Output the [X, Y] coordinate of the center of the cell containing the given text.  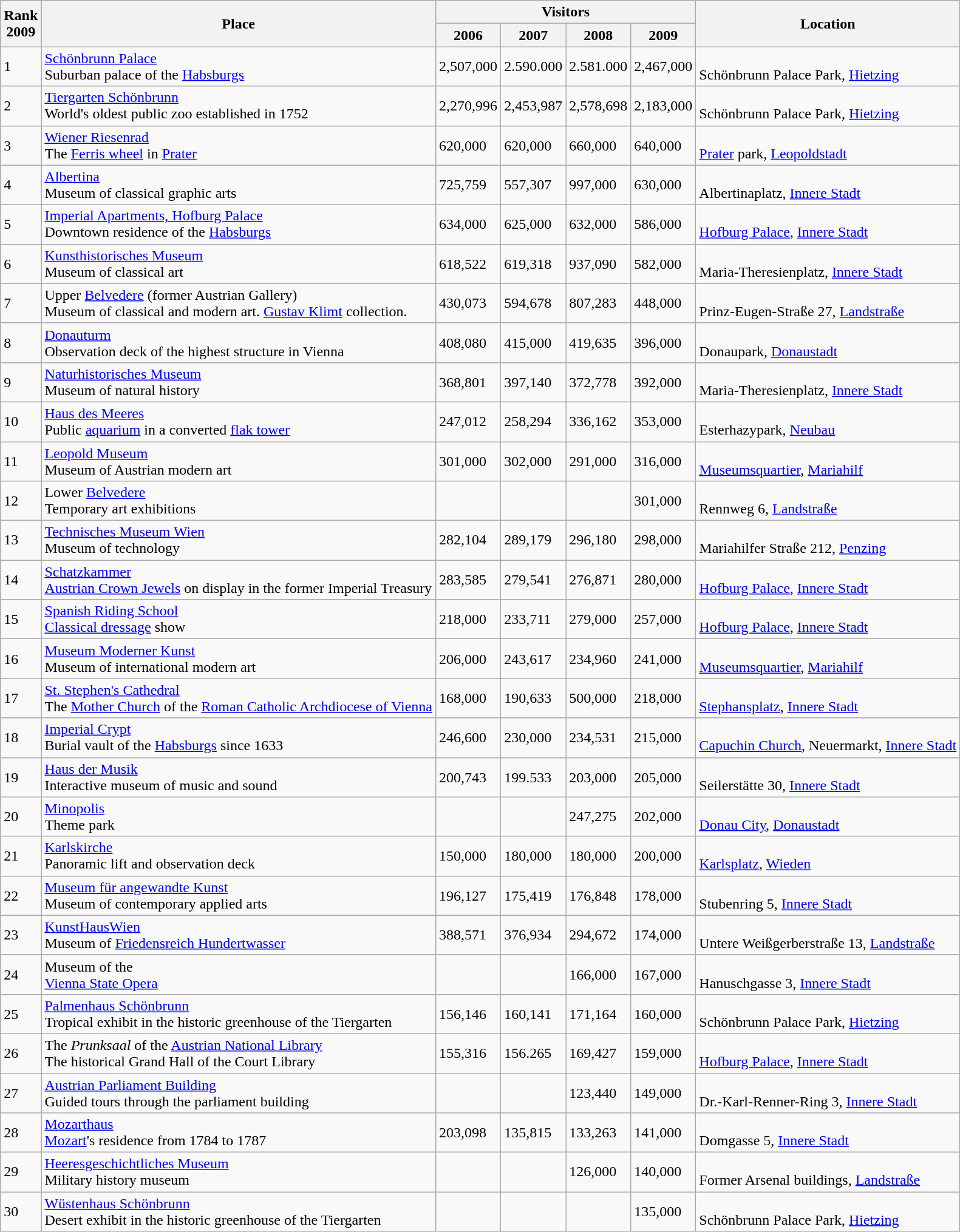
206,000 [469, 659]
176,848 [599, 896]
Haus des MeeresPublic aquarium in a converted flak tower [239, 421]
Technisches Museum WienMuseum of technology [239, 540]
Schönbrunn PalaceSuburban palace of the Habsburgs [239, 67]
21 [21, 856]
215,000 [663, 738]
196,127 [469, 896]
27 [21, 1092]
Former Arsenal buildings, Landstraße [828, 1173]
2,270,996 [469, 106]
302,000 [533, 461]
Imperial Apartments, Hofburg PalaceDowntown residence of the Habsburgs [239, 225]
SchatzkammerAustrian Crown Jewels on display in the former Imperial Treasury [239, 580]
Museum Moderner KunstMuseum of international modern art [239, 659]
Esterhazypark, Neubau [828, 421]
430,073 [469, 303]
2006 [469, 35]
MinopolisTheme park [239, 817]
725,759 [469, 184]
2,183,000 [663, 106]
20 [21, 817]
336,162 [599, 421]
MozarthausMozart's residence from 1784 to 1787 [239, 1132]
Wüstenhaus SchönbrunnDesert exhibit in the historic greenhouse of the Tiergarten [239, 1211]
397,140 [533, 382]
Place [239, 24]
28 [21, 1132]
258,294 [533, 421]
997,000 [599, 184]
9 [21, 382]
18 [21, 738]
582,000 [663, 263]
2,507,000 [469, 67]
135,000 [663, 1211]
241,000 [663, 659]
168,000 [469, 698]
8 [21, 342]
26 [21, 1054]
22 [21, 896]
807,283 [599, 303]
Museum für angewandte KunstMuseum of contemporary applied arts [239, 896]
2009 [663, 35]
Seilerstätte 30, Innere Stadt [828, 777]
Kunsthistorisches MuseumMuseum of classical art [239, 263]
Albertinaplatz, Innere Stadt [828, 184]
Austrian Parliament BuildingGuided tours through the parliament building [239, 1092]
Rank2009 [21, 24]
155,316 [469, 1054]
408,080 [469, 342]
17 [21, 698]
203,000 [599, 777]
178,000 [663, 896]
376,934 [533, 935]
Upper Belvedere (former Austrian Gallery)Museum of classical and modern art. Gustav Klimt collection. [239, 303]
123,440 [599, 1092]
Stephansplatz, Innere Stadt [828, 698]
2,453,987 [533, 106]
133,263 [599, 1132]
Stubenring 5, Innere Stadt [828, 896]
25 [21, 1014]
203,098 [469, 1132]
625,000 [533, 225]
Imperial CryptBurial vault of the Habsburgs since 1633 [239, 738]
Wiener RiesenradThe Ferris wheel in Prater [239, 146]
630,000 [663, 184]
234,960 [599, 659]
388,571 [469, 935]
660,000 [599, 146]
257,000 [663, 619]
23 [21, 935]
175,419 [533, 896]
2,467,000 [663, 67]
29 [21, 1173]
279,000 [599, 619]
6 [21, 263]
640,000 [663, 146]
419,635 [599, 342]
2.590.000 [533, 67]
169,427 [599, 1054]
16 [21, 659]
156.265 [533, 1054]
KarlskirchePanoramic lift and observation deck [239, 856]
171,164 [599, 1014]
160,000 [663, 1014]
233,711 [533, 619]
280,000 [663, 580]
279,541 [533, 580]
415,000 [533, 342]
Location [828, 24]
205,000 [663, 777]
586,000 [663, 225]
Spanish Riding SchoolClassical dressage show [239, 619]
200,000 [663, 856]
298,000 [663, 540]
372,778 [599, 382]
140,000 [663, 1173]
Donau City, Donaustadt [828, 817]
5 [21, 225]
Prater park, Leopoldstadt [828, 146]
166,000 [599, 975]
14 [21, 580]
247,275 [599, 817]
1 [21, 67]
Hanuschgasse 3, Innere Stadt [828, 975]
11 [21, 461]
296,180 [599, 540]
3 [21, 146]
160,141 [533, 1014]
149,000 [663, 1092]
632,000 [599, 225]
392,000 [663, 382]
200,743 [469, 777]
937,090 [599, 263]
Lower BelvedereTemporary art exhibitions [239, 501]
Capuchin Church, Neuermarkt, Innere Stadt [828, 738]
353,000 [663, 421]
DonauturmObservation deck of the highest structure in Vienna [239, 342]
St. Stephen's CathedralThe Mother Church of the Roman Catholic Archdiocese of Vienna [239, 698]
30 [21, 1211]
2,578,698 [599, 106]
2 [21, 106]
150,000 [469, 856]
276,871 [599, 580]
634,000 [469, 225]
594,678 [533, 303]
167,000 [663, 975]
7 [21, 303]
Karlsplatz, Wieden [828, 856]
619,318 [533, 263]
24 [21, 975]
Donaupark, Donaustadt [828, 342]
2007 [533, 35]
10 [21, 421]
500,000 [599, 698]
202,000 [663, 817]
Leopold MuseumMuseum of Austrian modern art [239, 461]
Haus der MusikInteractive museum of music and sound [239, 777]
135,815 [533, 1132]
4 [21, 184]
294,672 [599, 935]
289,179 [533, 540]
234,531 [599, 738]
396,000 [663, 342]
141,000 [663, 1132]
159,000 [663, 1054]
Prinz-Eugen-Straße 27, Landstraße [828, 303]
156,146 [469, 1014]
448,000 [663, 303]
12 [21, 501]
Naturhistorisches MuseumMuseum of natural history [239, 382]
618,522 [469, 263]
Heeresgeschichtliches MuseumMilitary history museum [239, 1173]
174,000 [663, 935]
Mariahilfer Straße 212, Penzing [828, 540]
13 [21, 540]
19 [21, 777]
190,633 [533, 698]
Museum of theVienna State Opera [239, 975]
283,585 [469, 580]
368,801 [469, 382]
Visitors [566, 12]
AlbertinaMuseum of classical graphic arts [239, 184]
243,617 [533, 659]
Dr.-Karl-Renner-Ring 3, Innere Stadt [828, 1092]
282,104 [469, 540]
Domgasse 5, Innere Stadt [828, 1132]
230,000 [533, 738]
Untere Weißgerberstraße 13, Landstraße [828, 935]
Palmenhaus SchönbrunnTropical exhibit in the historic greenhouse of the Tiergarten [239, 1014]
247,012 [469, 421]
126,000 [599, 1173]
Tiergarten SchönbrunnWorld's oldest public zoo established in 1752 [239, 106]
KunstHausWienMuseum of Friedensreich Hundertwasser [239, 935]
199.533 [533, 777]
316,000 [663, 461]
246,600 [469, 738]
291,000 [599, 461]
557,307 [533, 184]
2.581.000 [599, 67]
The Prunksaal of the Austrian National LibraryThe historical Grand Hall of the Court Library [239, 1054]
2008 [599, 35]
15 [21, 619]
Rennweg 6, Landstraße [828, 501]
